Search for the cell housing the specified text and yield its (x, y) center coordinate. 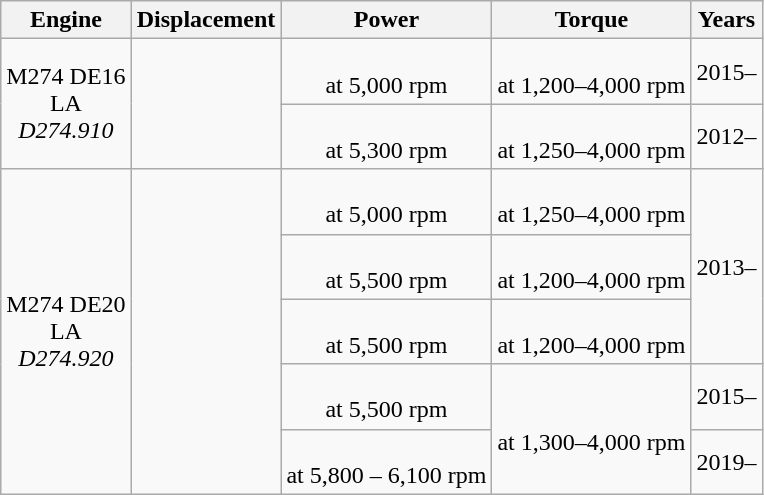
2019– (726, 462)
at 5,300 rpm (386, 136)
Power (386, 20)
2012– (726, 136)
2013– (726, 266)
Years (726, 20)
Displacement (206, 20)
Engine (66, 20)
at 1,300–4,000 rpm (592, 429)
M274 DE20 LAD274.920 (66, 332)
M274 DE16 LAD274.910 (66, 104)
at 5,800 – 6,100 rpm (386, 462)
Torque (592, 20)
